Search for the cell housing the specified text and yield its [X, Y] center coordinate. 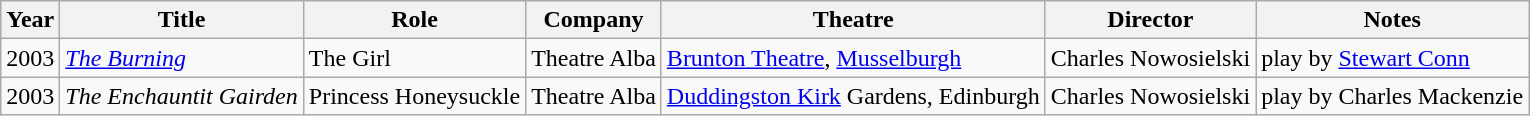
The Burning [182, 58]
Title [182, 20]
Notes [1392, 20]
Role [414, 20]
Year [30, 20]
play by Charles Mackenzie [1392, 96]
Theatre [853, 20]
Company [594, 20]
The Enchauntit Gairden [182, 96]
Brunton Theatre, Musselburgh [853, 58]
The Girl [414, 58]
Director [1150, 20]
play by Stewart Conn [1392, 58]
Princess Honeysuckle [414, 96]
Duddingston Kirk Gardens, Edinburgh [853, 96]
